Locate the cell with the specified text and output its (X, Y) center coordinate. 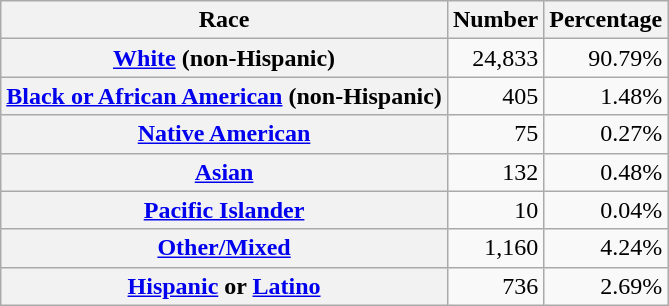
0.27% (606, 134)
24,833 (495, 58)
736 (495, 286)
Pacific Islander (224, 210)
Native American (224, 134)
10 (495, 210)
Black or African American (non-Hispanic) (224, 96)
Race (224, 20)
0.04% (606, 210)
1,160 (495, 248)
405 (495, 96)
Asian (224, 172)
2.69% (606, 286)
Hispanic or Latino (224, 286)
White (non-Hispanic) (224, 58)
Other/Mixed (224, 248)
0.48% (606, 172)
90.79% (606, 58)
4.24% (606, 248)
75 (495, 134)
Percentage (606, 20)
132 (495, 172)
1.48% (606, 96)
Number (495, 20)
